Identify which cell holds the provided text, then report its (X, Y) central coordinate. 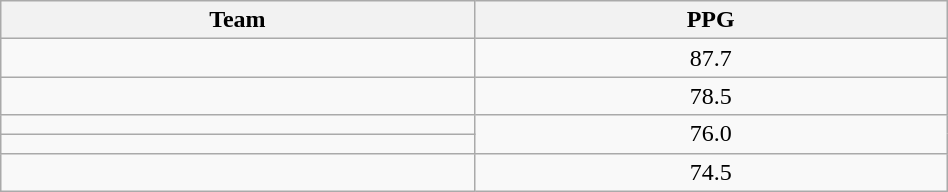
78.5 (710, 96)
76.0 (710, 134)
PPG (710, 20)
87.7 (710, 58)
Team (238, 20)
74.5 (710, 172)
